Provide the [X, Y] coordinate of the cell's center where the given text is located.  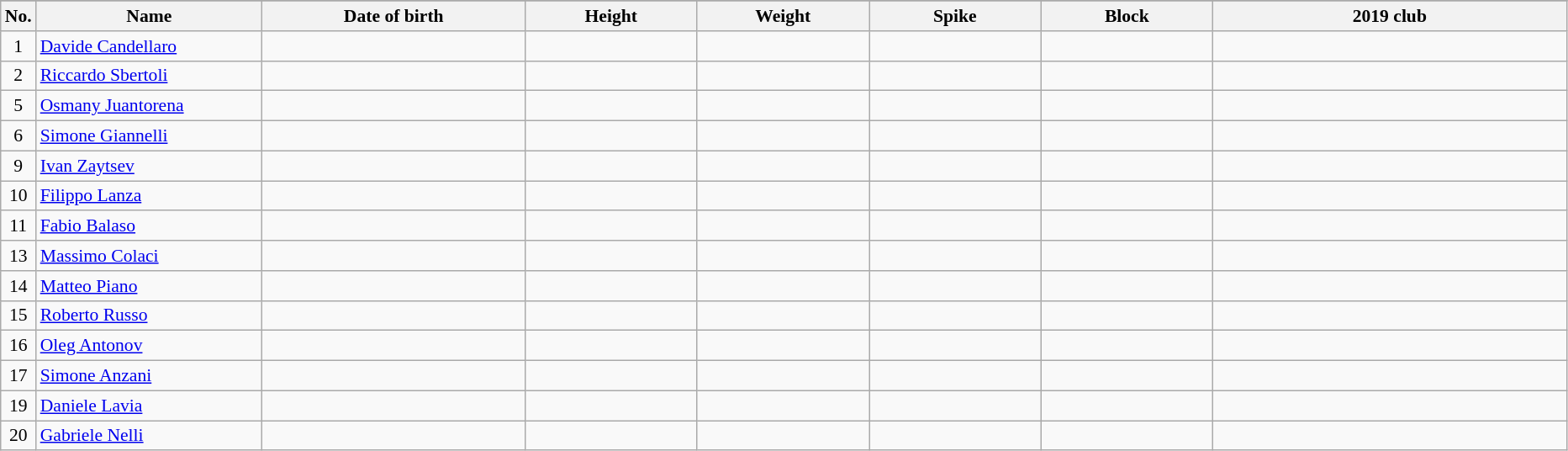
Spike [955, 16]
Ivan Zaytsev [150, 166]
Matteo Piano [150, 286]
Oleg Antonov [150, 346]
Gabriele Nelli [150, 436]
Weight [784, 16]
Massimo Colaci [150, 256]
17 [18, 376]
Filippo Lanza [150, 196]
11 [18, 226]
13 [18, 256]
Date of birth [393, 16]
6 [18, 136]
Riccardo Sbertoli [150, 76]
19 [18, 406]
14 [18, 286]
2 [18, 76]
No. [18, 16]
Height [610, 16]
Simone Anzani [150, 376]
Roberto Russo [150, 316]
Fabio Balaso [150, 226]
9 [18, 166]
5 [18, 106]
Name [150, 16]
Simone Giannelli [150, 136]
2019 club [1391, 16]
Daniele Lavia [150, 406]
10 [18, 196]
Block [1127, 16]
1 [18, 46]
16 [18, 346]
Davide Candellaro [150, 46]
15 [18, 316]
Osmany Juantorena [150, 106]
20 [18, 436]
